Provide the [x, y] coordinate of the cell's center where the given text is located.  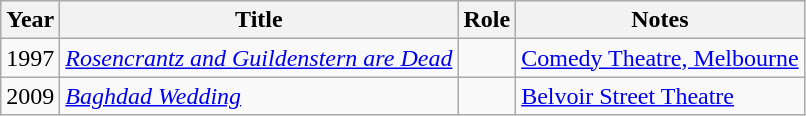
Year [30, 20]
Comedy Theatre, Melbourne [660, 58]
Baghdad Wedding [259, 96]
Title [259, 20]
2009 [30, 96]
Notes [660, 20]
Role [487, 20]
1997 [30, 58]
Rosencrantz and Guildenstern are Dead [259, 58]
Belvoir Street Theatre [660, 96]
